Output the (X, Y) coordinate of the center of the cell containing the given text.  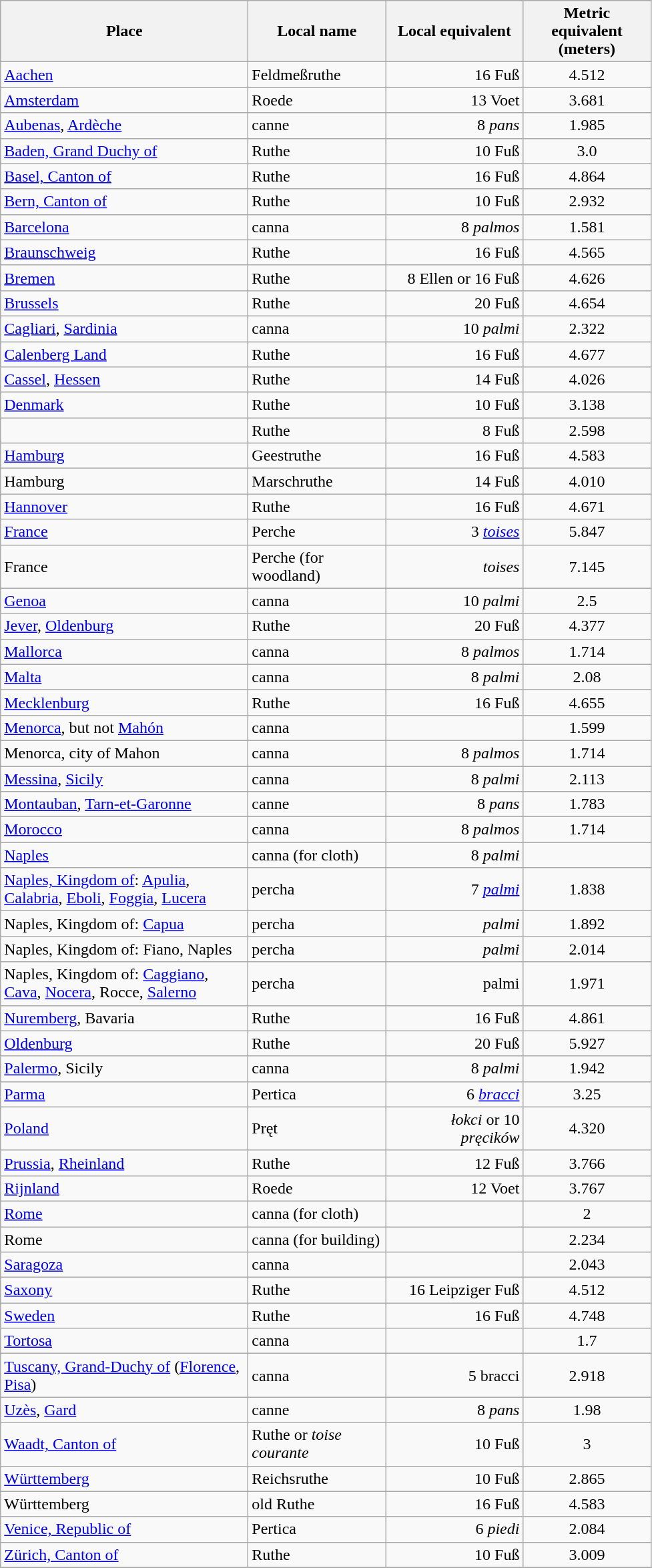
13 Voet (454, 100)
Rijnland (124, 1188)
2.014 (587, 949)
2.08 (587, 677)
1.971 (587, 984)
Waadt, Canton of (124, 1445)
Local name (317, 31)
Sweden (124, 1316)
2 (587, 1214)
Genoa (124, 601)
4.320 (587, 1128)
Aachen (124, 75)
1.7 (587, 1341)
1.838 (587, 889)
6 bracci (454, 1094)
Mecklenburg (124, 702)
1.892 (587, 924)
Menorca, but not Mahón (124, 728)
1.599 (587, 728)
3.0 (587, 151)
old Ruthe (317, 1504)
12 Voet (454, 1188)
4.377 (587, 626)
6 piedi (454, 1529)
3.681 (587, 100)
Marschruthe (317, 481)
Ruthe or toise courante (317, 1445)
Reichsruthe (317, 1479)
Geestruthe (317, 456)
Naples, Kingdom of: Fiano, Naples (124, 949)
4.626 (587, 278)
Cagliari, Sardinia (124, 328)
Naples, Kingdom of: Capua (124, 924)
4.671 (587, 507)
Aubenas, Ardèche (124, 125)
2.084 (587, 1529)
Messina, Sicily (124, 779)
4.010 (587, 481)
Brussels (124, 303)
canna (for building) (317, 1240)
3 (587, 1445)
Morocco (124, 830)
Tuscany, Grand-Duchy of (Florence, Pisa) (124, 1375)
Montauban, Tarn-et-Garonne (124, 804)
Poland (124, 1128)
3.138 (587, 405)
Mallorca (124, 651)
2.918 (587, 1375)
8 Ellen or 16 Fuß (454, 278)
Bern, Canton of (124, 202)
4.026 (587, 380)
Cassel, Hessen (124, 380)
4.864 (587, 176)
1.942 (587, 1069)
Hannover (124, 507)
3.766 (587, 1163)
Perche (317, 532)
3 toises (454, 532)
Pręt (317, 1128)
Naples (124, 855)
Uzès, Gard (124, 1410)
4.565 (587, 252)
2.865 (587, 1479)
Bremen (124, 278)
2.322 (587, 328)
5.927 (587, 1043)
Metric equivalent (meters) (587, 31)
Baden, Grand Duchy of (124, 151)
Saragoza (124, 1265)
2.113 (587, 779)
1.98 (587, 1410)
Saxony (124, 1290)
Nuremberg, Bavaria (124, 1018)
Palermo, Sicily (124, 1069)
łokci or 10 pręcików (454, 1128)
2.043 (587, 1265)
2.932 (587, 202)
Braunschweig (124, 252)
Oldenburg (124, 1043)
5.847 (587, 532)
3.25 (587, 1094)
toises (454, 566)
Malta (124, 677)
4.654 (587, 303)
Venice, Republic of (124, 1529)
Tortosa (124, 1341)
2.234 (587, 1240)
4.748 (587, 1316)
Place (124, 31)
Zürich, Canton of (124, 1555)
Naples, Kingdom of: Caggiano, Cava, Nocera, Rocce, Salerno (124, 984)
8 Fuß (454, 431)
Menorca, city of Mahon (124, 753)
1.783 (587, 804)
2.5 (587, 601)
1.985 (587, 125)
Basel, Canton of (124, 176)
12 Fuß (454, 1163)
2.598 (587, 431)
Barcelona (124, 227)
Jever, Oldenburg (124, 626)
3.767 (587, 1188)
Perche (for woodland) (317, 566)
5 bracci (454, 1375)
Prussia, Rheinland (124, 1163)
4.677 (587, 354)
7.145 (587, 566)
Denmark (124, 405)
Feldmeßruthe (317, 75)
3.009 (587, 1555)
4.655 (587, 702)
4.861 (587, 1018)
7 palmi (454, 889)
Calenberg Land (124, 354)
1.581 (587, 227)
Local equivalent (454, 31)
Amsterdam (124, 100)
Naples, Kingdom of: Apulia, Calabria, Eboli, Foggia, Lucera (124, 889)
Parma (124, 1094)
16 Leipziger Fuß (454, 1290)
